For the text-containing cell, return its midpoint in [x, y] coordinate format. 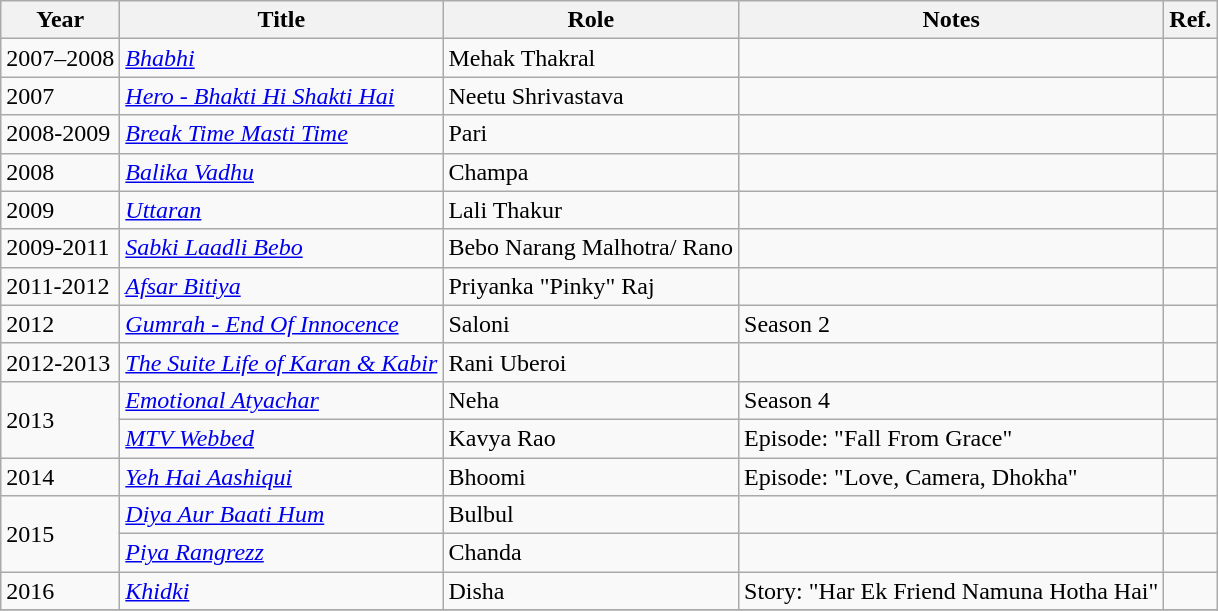
Diya Aur Baati Hum [282, 515]
Mehak Thakral [591, 58]
Afsar Bitiya [282, 286]
Piya Rangrezz [282, 553]
Disha [591, 591]
2009 [60, 210]
Lali Thakur [591, 210]
Balika Vadhu [282, 172]
Champa [591, 172]
Role [591, 20]
2013 [60, 419]
2016 [60, 591]
Emotional Atyachar [282, 400]
Rani Uberoi [591, 362]
2008-2009 [60, 134]
Episode: "Fall From Grace" [952, 438]
Neetu Shrivastava [591, 96]
Gumrah - End Of Innocence [282, 324]
Notes [952, 20]
Bulbul [591, 515]
The Suite Life of Karan & Kabir [282, 362]
Neha [591, 400]
Year [60, 20]
Kavya Rao [591, 438]
Episode: "Love, Camera, Dhokha" [952, 477]
Yeh Hai Aashiqui [282, 477]
Saloni [591, 324]
Chanda [591, 553]
Priyanka "Pinky" Raj [591, 286]
Khidki [282, 591]
MTV Webbed [282, 438]
Story: "Har Ek Friend Namuna Hotha Hai" [952, 591]
2012-2013 [60, 362]
Ref. [1190, 20]
2007 [60, 96]
2012 [60, 324]
Title [282, 20]
Hero - Bhakti Hi Shakti Hai [282, 96]
Bhoomi [591, 477]
2009-2011 [60, 248]
2011-2012 [60, 286]
2015 [60, 534]
Season 2 [952, 324]
Bhabhi [282, 58]
Bebo Narang Malhotra/ Rano [591, 248]
2008 [60, 172]
2014 [60, 477]
Uttaran [282, 210]
2007–2008 [60, 58]
Pari [591, 134]
Break Time Masti Time [282, 134]
Sabki Laadli Bebo [282, 248]
Season 4 [952, 400]
